Determine the (X, Y) coordinate at the center of the cell enclosing the given text.  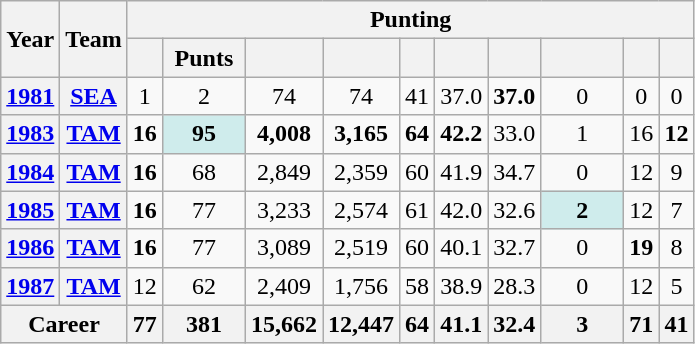
42.0 (462, 210)
9 (676, 172)
SEA (94, 96)
15,662 (284, 324)
42.2 (462, 134)
1985 (30, 210)
Team (94, 39)
5 (676, 286)
12,447 (362, 324)
33.0 (514, 134)
61 (418, 210)
40.1 (462, 248)
7 (676, 210)
1983 (30, 134)
71 (642, 324)
2,409 (284, 286)
1,756 (362, 286)
8 (676, 248)
32.7 (514, 248)
2,519 (362, 248)
68 (204, 172)
38.9 (462, 286)
3,089 (284, 248)
95 (204, 134)
41.9 (462, 172)
62 (204, 286)
41.1 (462, 324)
19 (642, 248)
2,359 (362, 172)
1984 (30, 172)
28.3 (514, 286)
58 (418, 286)
1987 (30, 286)
Punts (204, 58)
Punting (410, 20)
2,574 (362, 210)
3,233 (284, 210)
3 (582, 324)
32.4 (514, 324)
1981 (30, 96)
32.6 (514, 210)
1986 (30, 248)
Career (64, 324)
Year (30, 39)
3,165 (362, 134)
34.7 (514, 172)
381 (204, 324)
4,008 (284, 134)
2,849 (284, 172)
